Search for the cell housing the specified text and yield its (x, y) center coordinate. 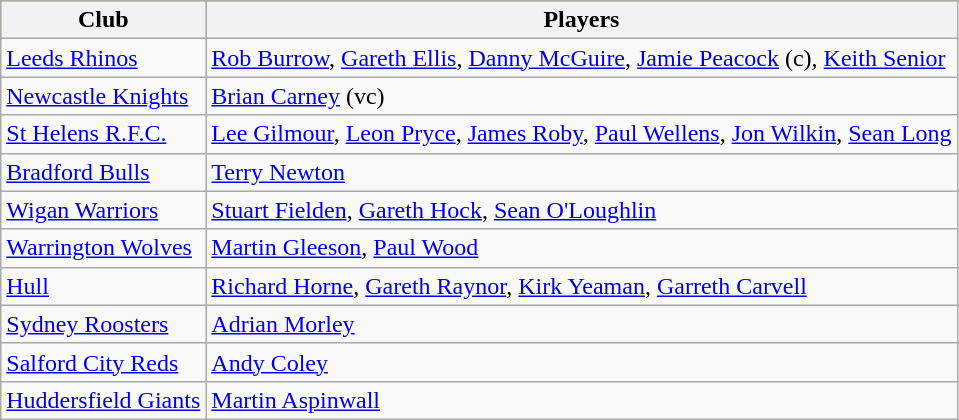
Lee Gilmour, Leon Pryce, James Roby, Paul Wellens, Jon Wilkin, Sean Long (582, 134)
Brian Carney (vc) (582, 96)
Warrington Wolves (104, 248)
Adrian Morley (582, 324)
Terry Newton (582, 172)
Andy Coley (582, 362)
Sydney Roosters (104, 324)
St Helens R.F.C. (104, 134)
Rob Burrow, Gareth Ellis, Danny McGuire, Jamie Peacock (c), Keith Senior (582, 58)
Salford City Reds (104, 362)
Players (582, 20)
Hull (104, 286)
Leeds Rhinos (104, 58)
Richard Horne, Gareth Raynor, Kirk Yeaman, Garreth Carvell (582, 286)
Martin Aspinwall (582, 400)
Stuart Fielden, Gareth Hock, Sean O'Loughlin (582, 210)
Martin Gleeson, Paul Wood (582, 248)
Wigan Warriors (104, 210)
Club (104, 20)
Huddersfield Giants (104, 400)
Bradford Bulls (104, 172)
Newcastle Knights (104, 96)
